For the text-containing cell, return its midpoint in [x, y] coordinate format. 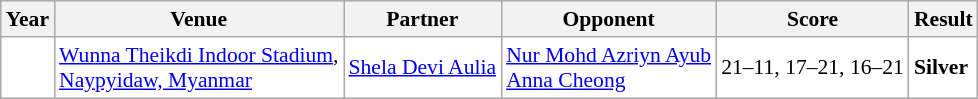
Nur Mohd Azriyn Ayub Anna Cheong [608, 68]
Shela Devi Aulia [423, 68]
Silver [944, 68]
Opponent [608, 19]
Result [944, 19]
Wunna Theikdi Indoor Stadium, Naypyidaw, Myanmar [198, 68]
Venue [198, 19]
21–11, 17–21, 16–21 [812, 68]
Partner [423, 19]
Score [812, 19]
Year [28, 19]
